Find where the given text appears and provide that cell's center as [X, Y] coordinate. 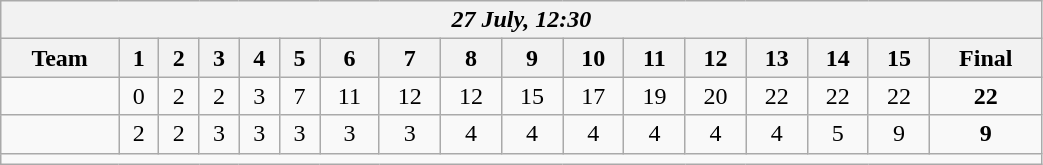
1 [139, 58]
13 [776, 58]
0 [139, 96]
14 [838, 58]
6 [350, 58]
19 [654, 96]
17 [594, 96]
Team [60, 58]
20 [716, 96]
8 [470, 58]
27 July, 12:30 [522, 20]
10 [594, 58]
Final [986, 58]
